Return (X, Y) of the center of cell containing provided text 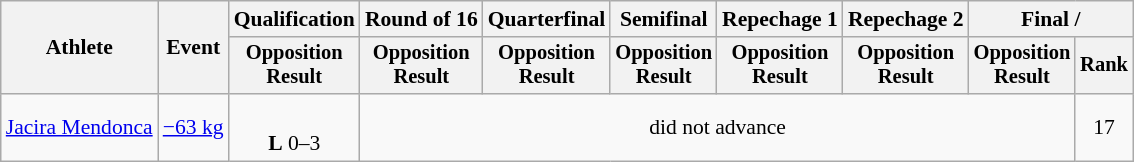
Repechage 1 (780, 19)
Repechage 2 (906, 19)
Rank (1104, 66)
Athlete (80, 48)
−63 kg (194, 128)
Quarterfinal (547, 19)
Final / (1051, 19)
17 (1104, 128)
Semifinal (664, 19)
Event (194, 48)
did not advance (718, 128)
L 0–3 (294, 128)
Jacira Mendonca (80, 128)
Qualification (294, 19)
Round of 16 (422, 19)
